Pinpoint the cell where the given text exists, returning its (x, y) midpoint coordinate. 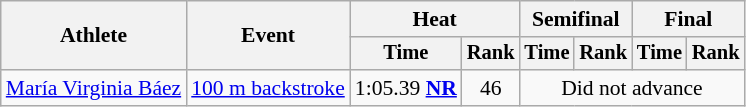
Athlete (94, 36)
Event (268, 36)
María Virginia Báez (94, 88)
1:05.39 NR (406, 88)
46 (491, 88)
Final (688, 19)
Did not advance (632, 88)
100 m backstroke (268, 88)
Semifinal (575, 19)
Heat (435, 19)
